For the text-containing cell, return its midpoint in (X, Y) coordinate format. 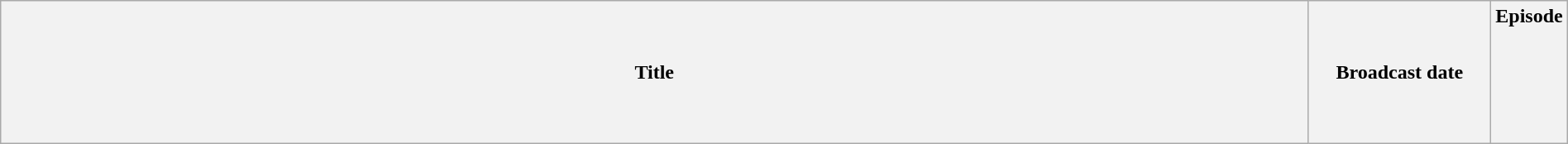
Episode (1529, 73)
Title (655, 73)
Broadcast date (1399, 73)
